Identify which cell holds the provided text, then report its [X, Y] central coordinate. 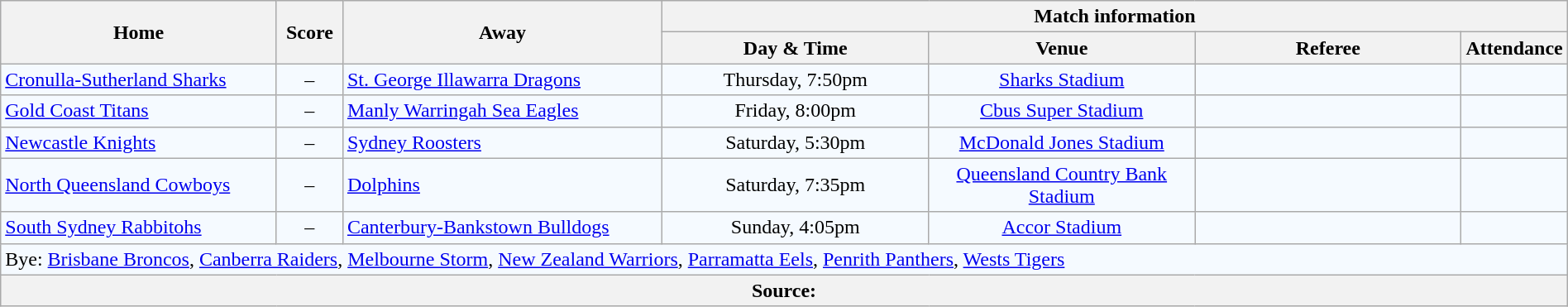
Score [309, 32]
Newcastle Knights [139, 142]
Accor Stadium [1062, 228]
Referee [1328, 48]
Sharks Stadium [1062, 79]
Sunday, 4:05pm [796, 228]
Manly Warringah Sea Eagles [502, 111]
Saturday, 7:35pm [796, 185]
Canterbury-Bankstown Bulldogs [502, 228]
Cronulla-Sutherland Sharks [139, 79]
North Queensland Cowboys [139, 185]
Thursday, 7:50pm [796, 79]
Bye: Brisbane Broncos, Canberra Raiders, Melbourne Storm, New Zealand Warriors, Parramatta Eels, Penrith Panthers, Wests Tigers [784, 259]
Home [139, 32]
Queensland Country Bank Stadium [1062, 185]
Friday, 8:00pm [796, 111]
Cbus Super Stadium [1062, 111]
Attendance [1514, 48]
Match information [1115, 17]
McDonald Jones Stadium [1062, 142]
Venue [1062, 48]
St. George Illawarra Dragons [502, 79]
Source: [784, 290]
Day & Time [796, 48]
South Sydney Rabbitohs [139, 228]
Gold Coast Titans [139, 111]
Sydney Roosters [502, 142]
Away [502, 32]
Saturday, 5:30pm [796, 142]
Dolphins [502, 185]
